Find where the given text appears and provide that cell's center as [x, y] coordinate. 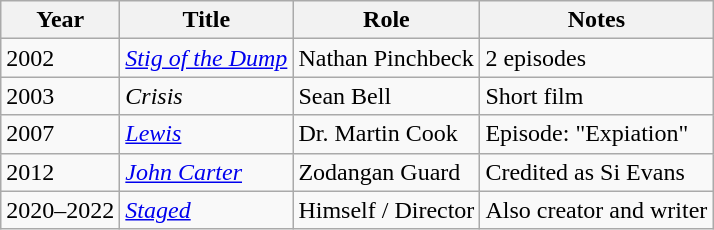
Notes [596, 20]
2020–2022 [60, 210]
2 episodes [596, 58]
Sean Bell [386, 96]
Nathan Pinchbeck [386, 58]
Staged [206, 210]
2003 [60, 96]
John Carter [206, 172]
2012 [60, 172]
Role [386, 20]
2002 [60, 58]
Title [206, 20]
Credited as Si Evans [596, 172]
Zodangan Guard [386, 172]
Short film [596, 96]
Stig of the Dump [206, 58]
2007 [60, 134]
Lewis [206, 134]
Also creator and writer [596, 210]
Dr. Martin Cook [386, 134]
Episode: "Expiation" [596, 134]
Crisis [206, 96]
Year [60, 20]
Himself / Director [386, 210]
